Identify which cell holds the provided text, then report its [x, y] central coordinate. 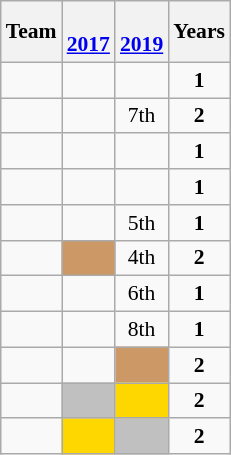
Years [199, 32]
7th [142, 116]
Team [32, 32]
8th [142, 330]
5th [142, 223]
4th [142, 258]
6th [142, 294]
2017 [88, 32]
2019 [142, 32]
